Capture the cell that displays the provided text and extract its (x, y) central coordinate. 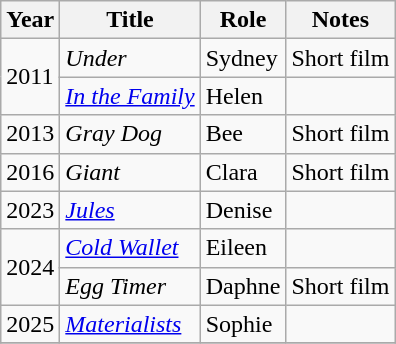
2024 (30, 267)
Role (243, 20)
Materialists (130, 324)
In the Family (130, 96)
Bee (243, 134)
Eileen (243, 248)
Gray Dog (130, 134)
2016 (30, 172)
2023 (30, 210)
Denise (243, 210)
Sydney (243, 58)
Giant (130, 172)
Title (130, 20)
Under (130, 58)
2011 (30, 77)
Sophie (243, 324)
Daphne (243, 286)
2013 (30, 134)
Clara (243, 172)
Notes (340, 20)
Cold Wallet (130, 248)
Jules (130, 210)
2025 (30, 324)
Egg Timer (130, 286)
Year (30, 20)
Helen (243, 96)
